Locate the cell with the specified text and output its [X, Y] center coordinate. 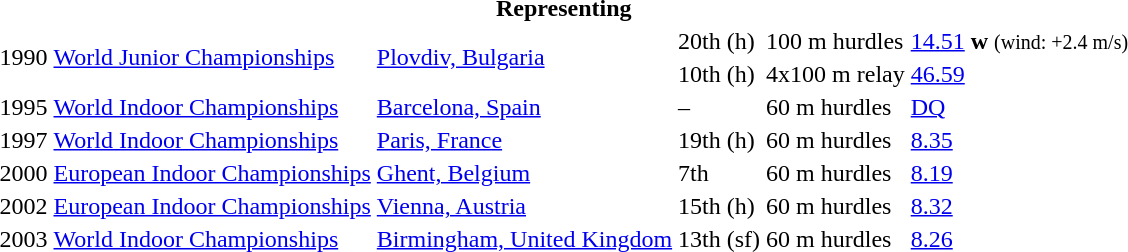
Paris, France [524, 140]
7th [720, 173]
19th (h) [720, 140]
– [720, 107]
4x100 m relay [836, 74]
20th (h) [720, 41]
15th (h) [720, 206]
10th (h) [720, 74]
World Junior Championships [212, 58]
Plovdiv, Bulgaria [524, 58]
Barcelona, Spain [524, 107]
Vienna, Austria [524, 206]
100 m hurdles [836, 41]
Ghent, Belgium [524, 173]
